Locate the cell with the specified text and output its (x, y) center coordinate. 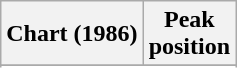
Peak position (189, 34)
Chart (1986) (72, 34)
